Locate the cell with the specified text and output its (x, y) center coordinate. 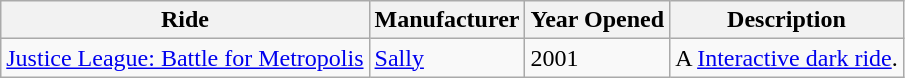
A Interactive dark ride. (787, 58)
Year Opened (598, 20)
2001 (598, 58)
Manufacturer (447, 20)
Sally (447, 58)
Justice League: Battle for Metropolis (185, 58)
Ride (185, 20)
Description (787, 20)
